Return [x, y] of the center of cell containing provided text 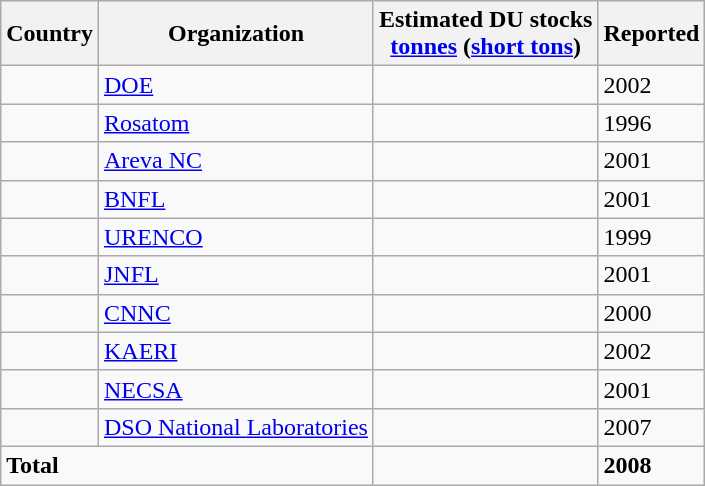
Total [188, 465]
URENCO [236, 237]
DOE [236, 85]
1996 [652, 123]
KAERI [236, 351]
BNFL [236, 199]
DSO National Laboratories [236, 427]
Estimated DU stockstonnes (short tons) [485, 34]
Reported [652, 34]
NECSA [236, 389]
2000 [652, 313]
2007 [652, 427]
JNFL [236, 275]
2008 [652, 465]
1999 [652, 237]
Rosatom [236, 123]
CNNC [236, 313]
Country [50, 34]
Areva NC [236, 161]
Organization [236, 34]
